Search for the cell housing the specified text and yield its [x, y] center coordinate. 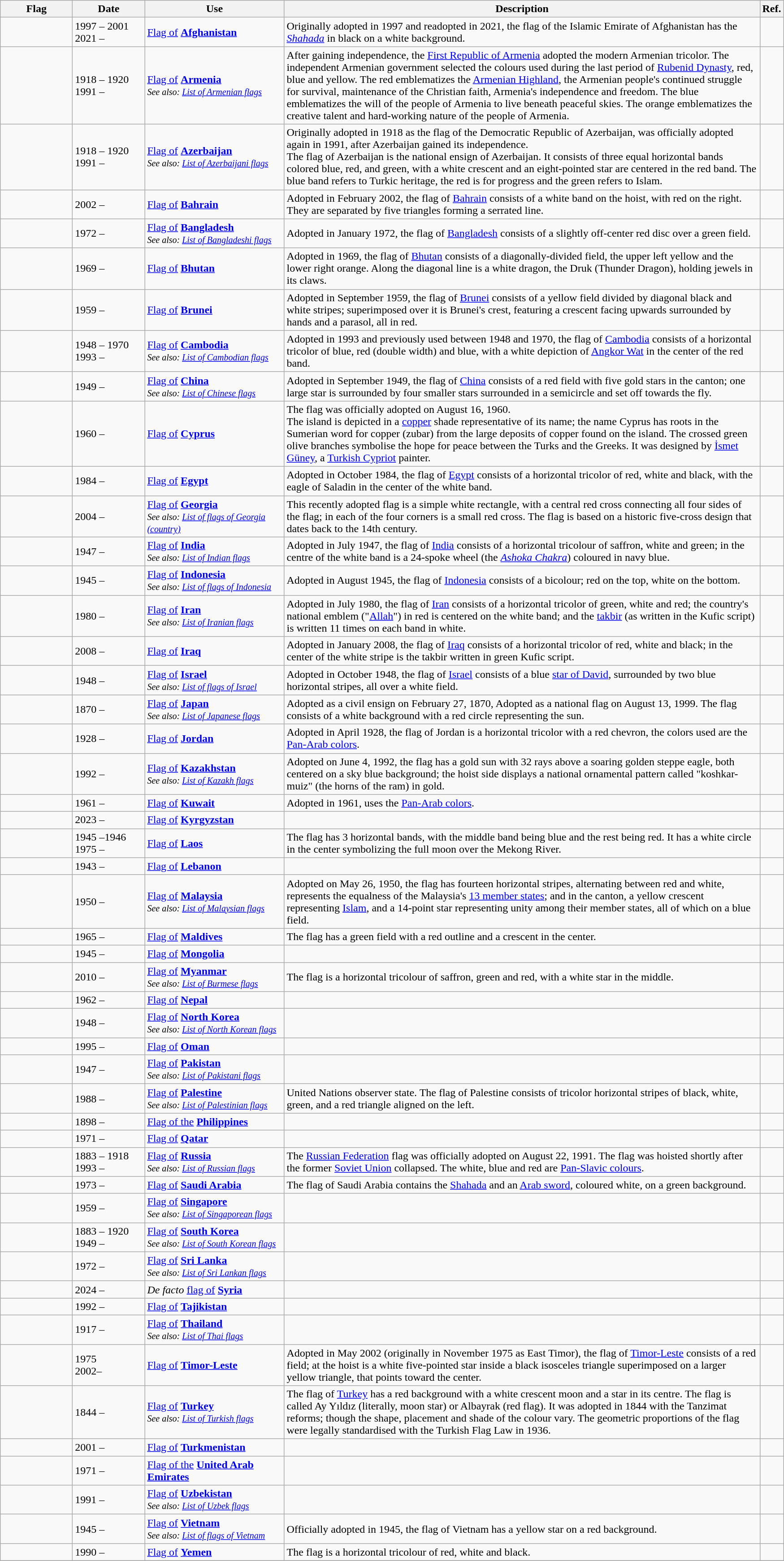
Flag of PakistanSee also: List of Pakistani flags [214, 1070]
Flag of IndiaSee also: List of Indian flags [214, 551]
1844 – [108, 1412]
1969 – [108, 269]
Flag of MyanmarSee also: List of Burmese flags [214, 976]
Flag of UzbekistanSee also: List of Uzbek flags [214, 1500]
Flag of Brunei [214, 310]
Flag of IndonesiaSee also: List of flags of Indonesia [214, 581]
1950 – [108, 901]
Flag of RussiaSee also: List of Russian flags [214, 1162]
Flag of TurkeySee also: List of Turkish flags [214, 1412]
Adopted in April 1928, the flag of Jordan is a horizontal tricolor with a red chevron, the colors used are the Pan-Arab colors. [522, 739]
Flag of Qatar [214, 1139]
Flag of Sri LankaSee also: List of Sri Lankan flags [214, 1266]
Flag of Oman [214, 1046]
Flag of Azerbaijan See also: List of Azerbaijani flags [214, 157]
Flag of PalestineSee also: List of Palestinian flags [214, 1098]
Flag of Bhutan [214, 269]
The flag of Saudi Arabia contains the Shahada and an Arab sword, coloured white, on a green background. [522, 1185]
1980 – [108, 616]
Flag of Cyprus [214, 434]
Flag of Tajikistan [214, 1306]
Flag of Egypt [214, 481]
Flag of Kyrgyzstan [214, 820]
Adopted in October 1948, the flag of Israel consists of a blue star of David, surrounded by two blue horizontal stripes, all over a white field. [522, 681]
2001 – [108, 1448]
1984 – [108, 481]
Flag of Laos [214, 843]
1997 – 20012021 – [108, 32]
Flag of the United Arab Emirates [214, 1470]
Flag of Jordan [214, 739]
1991 – [108, 1500]
Flag of ArmeniaSee also: List of Armenian flags [214, 85]
2004 – [108, 516]
Flag of Yemen [214, 1552]
1990 – [108, 1552]
The flag is a horizontal tricolour of saffron, green and red, with a white star in the middle. [522, 976]
Flag of CambodiaSee also: List of Cambodian flags [214, 351]
Flag of JapanSee also: List of Japanese flags [214, 709]
19752002– [108, 1365]
Flag of Kuwait [214, 803]
Flag of ChinaSee also: List of Chinese flags [214, 386]
1995 – [108, 1046]
Ref. [772, 9]
Officially adopted in 1945, the flag of Vietnam has a yellow star on a red background. [522, 1529]
Adopted in August 1945, the flag of Indonesia consists of a bicolour; red on the top, white on the bottom. [522, 581]
Flag of Bahrain [214, 204]
1962 – [108, 1000]
Flag of Mongolia [214, 954]
Flag of North KoreaSee also: List of North Korean flags [214, 1023]
De facto flag of Syria [214, 1289]
Flag of Saudi Arabia [214, 1185]
Description [522, 9]
1988 – [108, 1098]
Adopted in 1961, uses the Pan-Arab colors. [522, 803]
Use [214, 9]
1948 – 19701993 – [108, 351]
Flag of GeorgiaSee also: List of flags of Georgia (country) [214, 516]
Flag of Maldives [214, 937]
Flag of BangladeshSee also: List of Bangladeshi flags [214, 233]
Adopted in January 1972, the flag of Bangladesh consists of a slightly off-center red disc over a green field. [522, 233]
1928 – [108, 739]
1961 – [108, 803]
2002 – [108, 204]
1943 – [108, 866]
Flag of ThailandSee also: List of Thai flags [214, 1330]
Flag of Turkmenistan [214, 1448]
Originally adopted in 1997 and readopted in 2021, the flag of the Islamic Emirate of Afghanistan has the Shahada in black on a white background. [522, 32]
Flag of SingaporeSee also: List of Singaporean flags [214, 1208]
1949 – [108, 386]
The flag is a horizontal tricolour of red, white and black. [522, 1552]
1870 – [108, 709]
Flag of Nepal [214, 1000]
2024 – [108, 1289]
Flag of VietnamSee also: List of flags of Vietnam [214, 1529]
Flag of MalaysiaSee also: List of Malaysian flags [214, 901]
Flag of Iraq [214, 651]
Flag of the Philippines [214, 1122]
1883 – 19181993 – [108, 1162]
1945 –19461975 – [108, 843]
2008 – [108, 651]
The flag has a green field with a red outline and a crescent in the center. [522, 937]
Flag of IsraelSee also: List of flags of Israel [214, 681]
Flag [37, 9]
Flag of KazakhstanSee also: List of Kazakh flags [214, 774]
Date [108, 9]
2023 – [108, 820]
1883 – 19201949 – [108, 1237]
1965 – [108, 937]
Flag of Afghanistan [214, 32]
1898 – [108, 1122]
Flag of Lebanon [214, 866]
Flag of Timor-Leste [214, 1365]
1917 – [108, 1330]
2010 – [108, 976]
1960 – [108, 434]
Flag of IranSee also: List of Iranian flags [214, 616]
1973 – [108, 1185]
Flag of South KoreaSee also: List of South Korean flags [214, 1237]
